Output the (X, Y) coordinate of the center of the cell containing the given text.  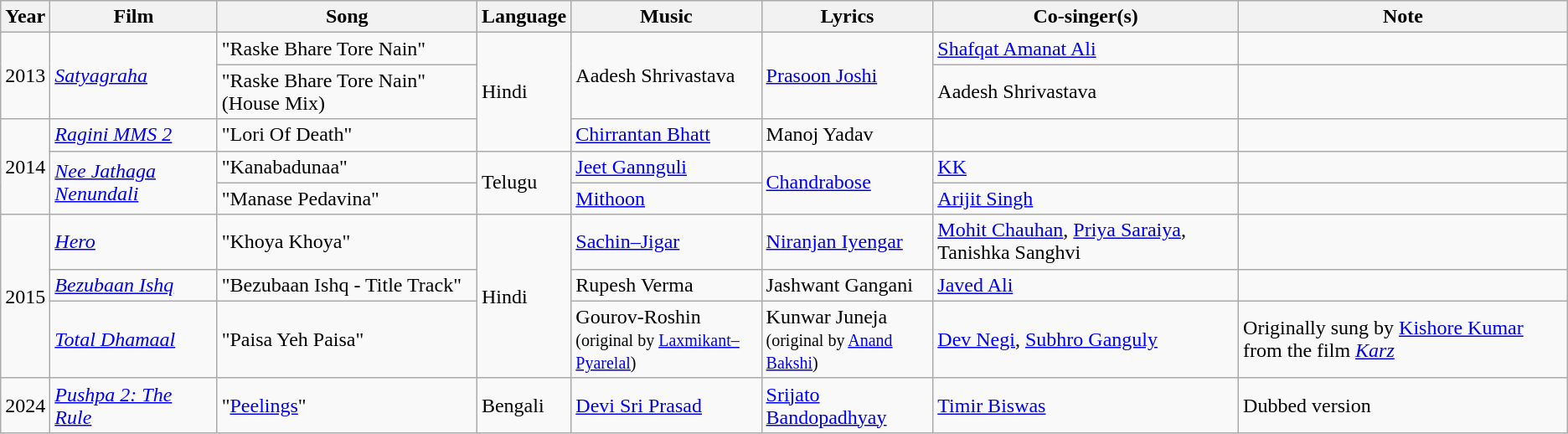
Chirrantan Bhatt (667, 135)
2015 (25, 297)
Gourov-Roshin(original by Laxmikant–Pyarelal) (667, 339)
KK (1086, 167)
Chandrabose (848, 183)
"Kanabadunaa" (347, 167)
Year (25, 17)
Srijato Bandopadhyay (848, 406)
Bezubaan Ishq (134, 285)
Mithoon (667, 199)
Devi Sri Prasad (667, 406)
2013 (25, 75)
Telugu (524, 183)
Jeet Gannguli (667, 167)
Manoj Yadav (848, 135)
Nee Jathaga Nenundali (134, 183)
Mohit Chauhan, Priya Saraiya, Tanishka Sanghvi (1086, 241)
Bengali (524, 406)
Kunwar Juneja(original by Anand Bakshi) (848, 339)
"Paisa Yeh Paisa" (347, 339)
"Bezubaan Ishq - Title Track" (347, 285)
Hero (134, 241)
"Lori Of Death" (347, 135)
Niranjan Iyengar (848, 241)
Lyrics (848, 17)
Satyagraha (134, 75)
Prasoon Joshi (848, 75)
Sachin–Jigar (667, 241)
Song (347, 17)
Arijit Singh (1086, 199)
"Khoya Khoya" (347, 241)
2014 (25, 167)
Music (667, 17)
"Raske Bhare Tore Nain" (House Mix) (347, 92)
Language (524, 17)
Jashwant Gangani (848, 285)
Film (134, 17)
Originally sung by Kishore Kumar from the film Karz (1404, 339)
Rupesh Verma (667, 285)
2024 (25, 406)
"Manase Pedavina" (347, 199)
Total Dhamaal (134, 339)
Shafqat Amanat Ali (1086, 49)
"Peelings" (347, 406)
Co-singer(s) (1086, 17)
Javed Ali (1086, 285)
Dev Negi, Subhro Ganguly (1086, 339)
Timir Biswas (1086, 406)
Pushpa 2: The Rule (134, 406)
Ragini MMS 2 (134, 135)
Dubbed version (1404, 406)
"Raske Bhare Tore Nain" (347, 49)
Note (1404, 17)
